Extract the [x, y] coordinate from the center of the cell holding the provided text.  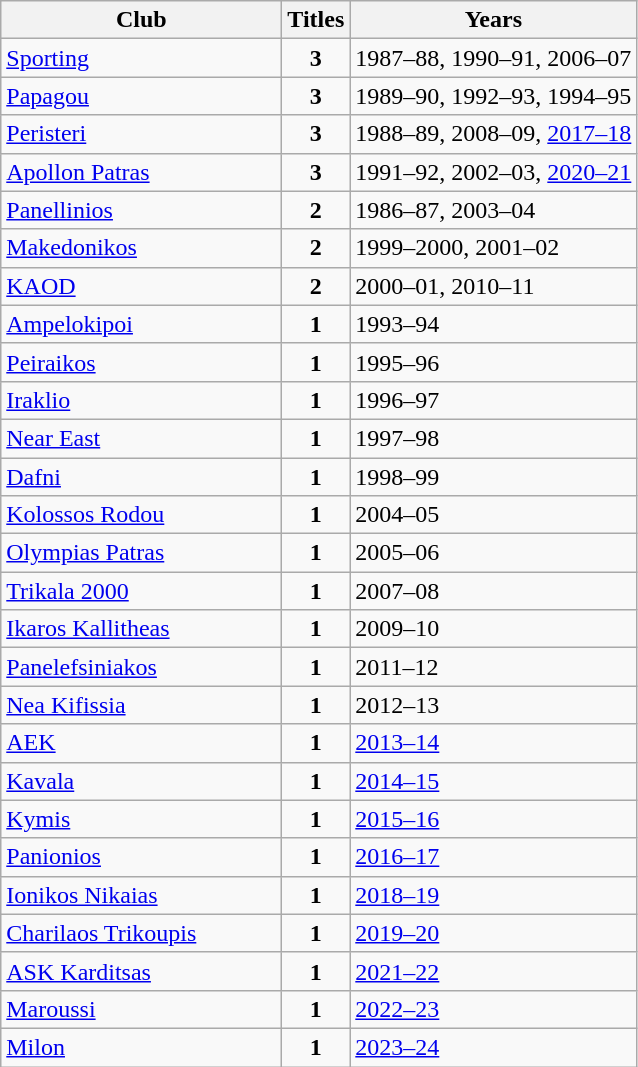
2013–14 [494, 743]
ASK Karditsas [142, 971]
Peiraikos [142, 362]
2015–16 [494, 819]
Nea Kifissia [142, 705]
2011–12 [494, 667]
2019–20 [494, 933]
1989–90, 1992–93, 1994–95 [494, 96]
2014–15 [494, 781]
1999–2000, 2001–02 [494, 248]
Panelefsiniakos [142, 667]
1991–92, 2002–03, 2020–21 [494, 172]
1988–89, 2008–09, 2017–18 [494, 134]
1986–87, 2003–04 [494, 210]
2023–24 [494, 1047]
1995–96 [494, 362]
Sporting [142, 58]
AEK [142, 743]
KAOD [142, 286]
Years [494, 20]
1987–88, 1990–91, 2006–07 [494, 58]
2016–17 [494, 857]
2007–08 [494, 591]
1996–97 [494, 400]
Kymis [142, 819]
Papagou [142, 96]
2004–05 [494, 515]
Kolossos Rodou [142, 515]
Near East [142, 438]
Olympias Patras [142, 553]
Panionios [142, 857]
Ikaros Kallitheas [142, 629]
2018–19 [494, 895]
Ionikos Nikaias [142, 895]
Ampelokipoi [142, 324]
2012–13 [494, 705]
1998–99 [494, 477]
2000–01, 2010–11 [494, 286]
Club [142, 20]
Dafni [142, 477]
2022–23 [494, 1009]
2009–10 [494, 629]
Kavala [142, 781]
2005–06 [494, 553]
Peristeri [142, 134]
Milon [142, 1047]
Apollon Patras [142, 172]
Trikala 2000 [142, 591]
Titles [316, 20]
Charilaos Trikoupis [142, 933]
1997–98 [494, 438]
2021–22 [494, 971]
Maroussi [142, 1009]
Makedonikos [142, 248]
Panellinios [142, 210]
Iraklio [142, 400]
1993–94 [494, 324]
